Pinpoint the cell where the given text exists, returning its (X, Y) midpoint coordinate. 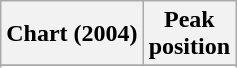
Peakposition (189, 34)
Chart (2004) (72, 34)
